Return (X, Y) of the center of cell containing provided text 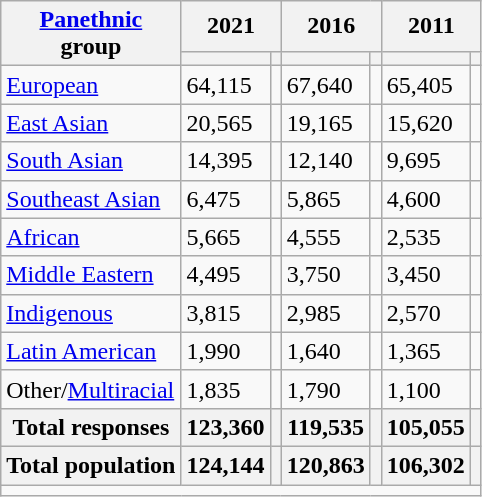
1,100 (426, 389)
Latin American (91, 351)
20,565 (226, 123)
Middle Eastern (91, 275)
African (91, 237)
1,640 (326, 351)
Indigenous (91, 313)
15,620 (426, 123)
4,600 (426, 199)
19,165 (326, 123)
East Asian (91, 123)
5,865 (326, 199)
2021 (231, 26)
3,450 (426, 275)
Total responses (91, 427)
4,495 (226, 275)
4,555 (326, 237)
South Asian (91, 161)
2,570 (426, 313)
Panethnicgroup (91, 34)
1,365 (426, 351)
1,790 (326, 389)
2011 (431, 26)
119,535 (326, 427)
14,395 (226, 161)
Other/Multiracial (91, 389)
65,405 (426, 85)
105,055 (426, 427)
1,990 (226, 351)
3,815 (226, 313)
64,115 (226, 85)
2,535 (426, 237)
6,475 (226, 199)
9,695 (426, 161)
2016 (331, 26)
5,665 (226, 237)
3,750 (326, 275)
106,302 (426, 465)
European (91, 85)
Southeast Asian (91, 199)
1,835 (226, 389)
2,985 (326, 313)
123,360 (226, 427)
120,863 (326, 465)
12,140 (326, 161)
67,640 (326, 85)
Total population (91, 465)
124,144 (226, 465)
